Extract the (x, y) coordinate from the center of the cell holding the provided text.  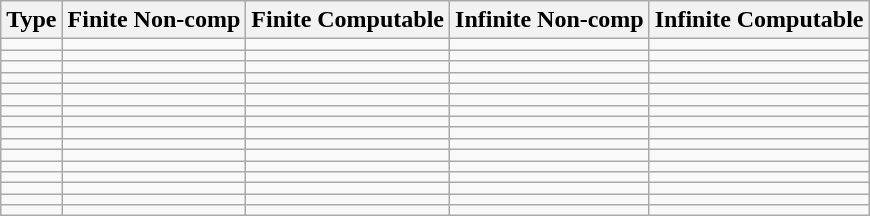
Finite Computable (348, 20)
Infinite Non-comp (550, 20)
Finite Non-comp (154, 20)
Type (32, 20)
Infinite Computable (759, 20)
